Search for the cell housing the specified text and yield its [x, y] center coordinate. 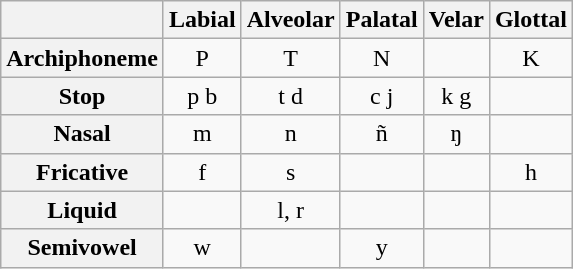
Archiphoneme [82, 58]
ñ [382, 134]
m [202, 134]
Alveolar [290, 20]
Glottal [530, 20]
Velar [456, 20]
k g [456, 96]
ŋ [456, 134]
Labial [202, 20]
s [290, 172]
t d [290, 96]
Fricative [82, 172]
l, r [290, 210]
P [202, 58]
K [530, 58]
p b [202, 96]
Semivowel [82, 248]
c j [382, 96]
Palatal [382, 20]
T [290, 58]
h [530, 172]
Stop [82, 96]
f [202, 172]
w [202, 248]
n [290, 134]
y [382, 248]
Liquid [82, 210]
Nasal [82, 134]
N [382, 58]
